Capture the cell that displays the provided text and extract its (X, Y) central coordinate. 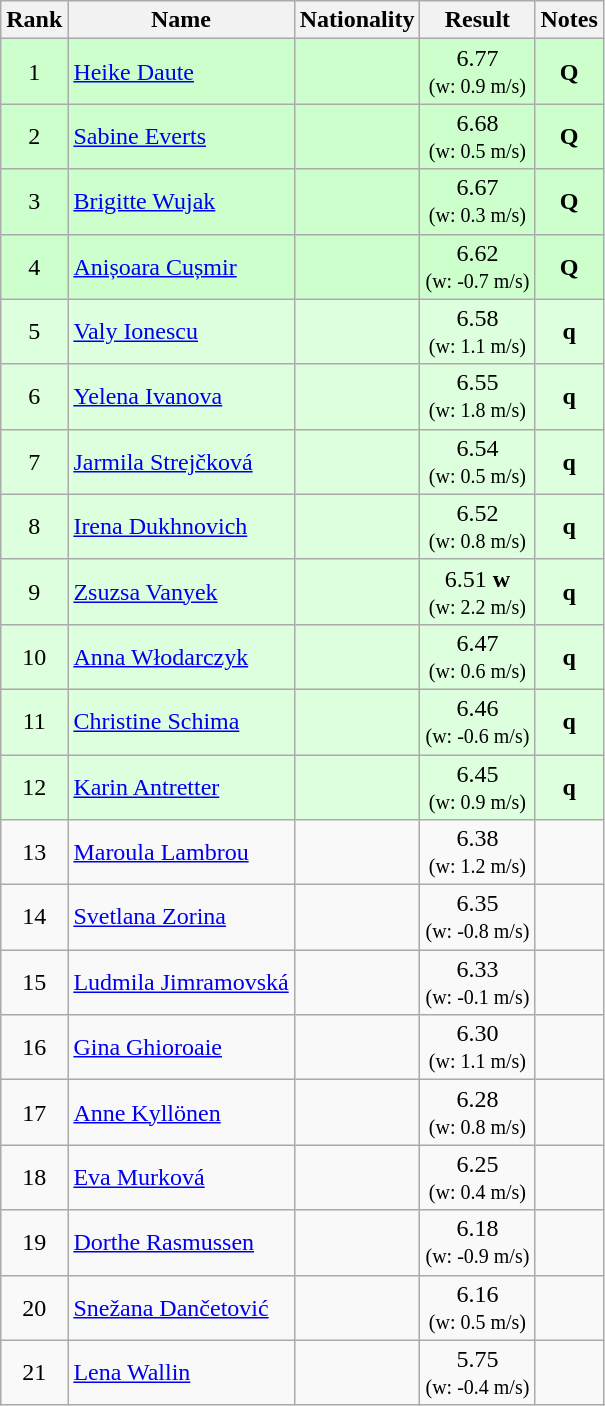
Christine Schima (181, 722)
6.55(w: 1.8 m/s) (478, 396)
6.52(w: 0.8 m/s) (478, 526)
16 (34, 1048)
6.25(w: 0.4 m/s) (478, 1178)
6.58(w: 1.1 m/s) (478, 332)
6.16(w: 0.5 m/s) (478, 1308)
Karin Antretter (181, 786)
2 (34, 136)
6.18(w: -0.9 m/s) (478, 1242)
6.68(w: 0.5 m/s) (478, 136)
20 (34, 1308)
6.45(w: 0.9 m/s) (478, 786)
6.77(w: 0.9 m/s) (478, 72)
14 (34, 918)
8 (34, 526)
5 (34, 332)
6.38(w: 1.2 m/s) (478, 852)
6.67(w: 0.3 m/s) (478, 202)
Svetlana Zorina (181, 918)
21 (34, 1372)
Irena Dukhnovich (181, 526)
6.54(w: 0.5 m/s) (478, 462)
6.62(w: -0.7 m/s) (478, 266)
3 (34, 202)
6.30(w: 1.1 m/s) (478, 1048)
Yelena Ivanova (181, 396)
10 (34, 656)
Rank (34, 20)
Zsuzsa Vanyek (181, 592)
Anna Włodarczyk (181, 656)
5.75(w: -0.4 m/s) (478, 1372)
Brigitte Wujak (181, 202)
Ludmila Jimramovská (181, 982)
19 (34, 1242)
Valy Ionescu (181, 332)
6.46(w: -0.6 m/s) (478, 722)
Snežana Dančetović (181, 1308)
6.33(w: -0.1 m/s) (478, 982)
17 (34, 1112)
Maroula Lambrou (181, 852)
Jarmila Strejčková (181, 462)
Result (478, 20)
Anișoara Cușmir (181, 266)
Heike Daute (181, 72)
7 (34, 462)
15 (34, 982)
Nationality (357, 20)
Eva Murková (181, 1178)
Dorthe Rasmussen (181, 1242)
Notes (569, 20)
12 (34, 786)
6.35(w: -0.8 m/s) (478, 918)
1 (34, 72)
Name (181, 20)
Gina Ghioroaie (181, 1048)
Sabine Everts (181, 136)
6.28(w: 0.8 m/s) (478, 1112)
6.51 w(w: 2.2 m/s) (478, 592)
4 (34, 266)
Lena Wallin (181, 1372)
13 (34, 852)
18 (34, 1178)
6.47(w: 0.6 m/s) (478, 656)
11 (34, 722)
Anne Kyllönen (181, 1112)
6 (34, 396)
9 (34, 592)
